Detect which cell encompasses the target text, then output its (x, y) center coordinate. 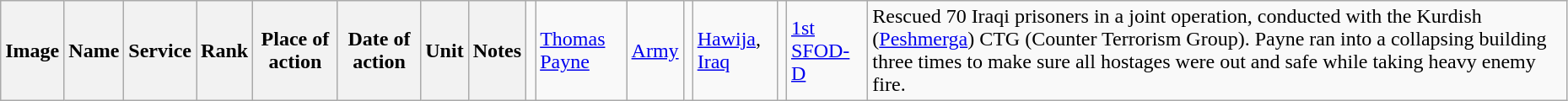
Unit (445, 50)
Rank (224, 50)
Thomas Payne (581, 50)
Notes (497, 50)
Name (94, 50)
Date of action (380, 50)
1st SFOD-D (827, 50)
Service (160, 50)
Place of action (295, 50)
Hawija, Iraq (735, 50)
Image (32, 50)
Army (655, 50)
